From the cell containing the given text, extract its center point as [X, Y] coordinate. 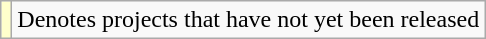
Denotes projects that have not yet been released [248, 20]
